Find where the given text appears and provide that cell's center as (x, y) coordinate. 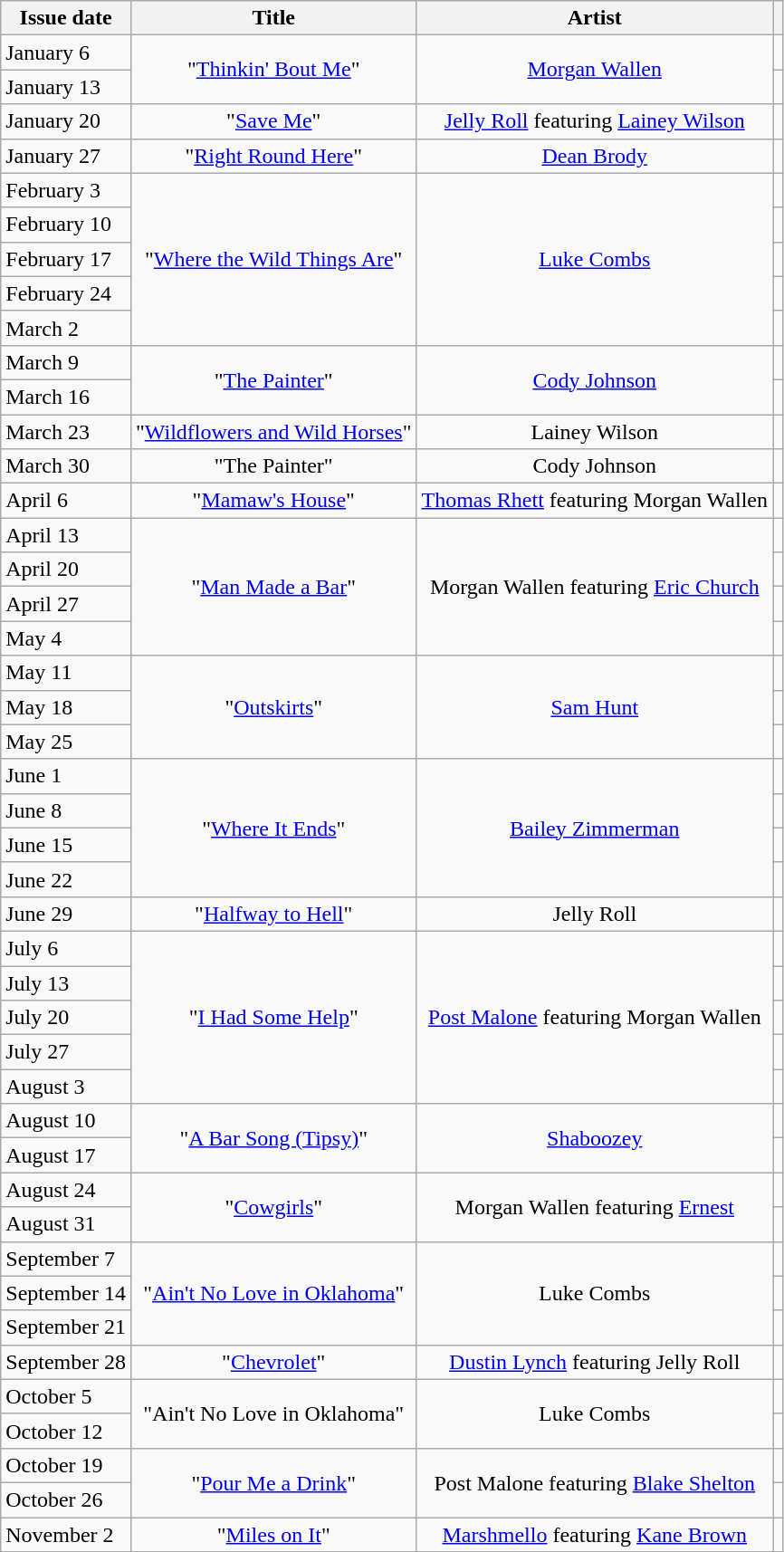
Artist (595, 18)
"I Had Some Help" (273, 1017)
September 21 (66, 1327)
"Where It Ends" (273, 828)
August 31 (66, 1224)
May 11 (66, 673)
January 27 (66, 156)
February 3 (66, 190)
July 6 (66, 948)
June 29 (66, 914)
September 7 (66, 1259)
January 20 (66, 121)
July 20 (66, 1018)
October 12 (66, 1431)
Lainey Wilson (595, 432)
"Man Made a Bar" (273, 587)
October 19 (66, 1465)
"Cowgirls" (273, 1207)
June 1 (66, 776)
Dustin Lynch featuring Jelly Roll (595, 1362)
Morgan Wallen (595, 70)
April 27 (66, 604)
"Chevrolet" (273, 1362)
October 5 (66, 1396)
August 3 (66, 1087)
June 15 (66, 845)
June 8 (66, 810)
"Save Me" (273, 121)
Jelly Roll featuring Lainey Wilson (595, 121)
Morgan Wallen featuring Eric Church (595, 587)
Dean Brody (595, 156)
Jelly Roll (595, 914)
Morgan Wallen featuring Ernest (595, 1207)
"Wildflowers and Wild Horses" (273, 432)
Bailey Zimmerman (595, 828)
Shaboozey (595, 1138)
August 24 (66, 1190)
March 23 (66, 432)
May 18 (66, 707)
Marshmello featuring Kane Brown (595, 1535)
January 6 (66, 53)
"Where the Wild Things Are" (273, 259)
May 25 (66, 742)
June 22 (66, 879)
"Thinkin' Bout Me" (273, 70)
"Miles on It" (273, 1535)
Issue date (66, 18)
"Right Round Here" (273, 156)
March 9 (66, 362)
August 17 (66, 1155)
Title (273, 18)
February 17 (66, 259)
April 6 (66, 501)
September 28 (66, 1362)
July 13 (66, 982)
"A Bar Song (Tipsy)" (273, 1138)
May 4 (66, 638)
November 2 (66, 1535)
"Mamaw's House" (273, 501)
March 30 (66, 466)
Post Malone featuring Morgan Wallen (595, 1017)
"Pour Me a Drink" (273, 1482)
February 10 (66, 225)
Thomas Rhett featuring Morgan Wallen (595, 501)
March 16 (66, 397)
April 13 (66, 535)
October 26 (66, 1499)
Sam Hunt (595, 707)
"Outskirts" (273, 707)
January 13 (66, 87)
July 27 (66, 1052)
February 24 (66, 293)
"Halfway to Hell" (273, 914)
August 10 (66, 1121)
September 14 (66, 1293)
Post Malone featuring Blake Shelton (595, 1482)
April 20 (66, 570)
March 2 (66, 328)
